Pinpoint the cell where the given text exists, returning its [X, Y] midpoint coordinate. 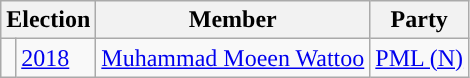
Muhammad Moeen Wattoo [233, 58]
Party [420, 20]
Election [48, 20]
PML (N) [420, 58]
2018 [56, 58]
Member [233, 20]
